Capture the cell that displays the provided text and extract its (x, y) central coordinate. 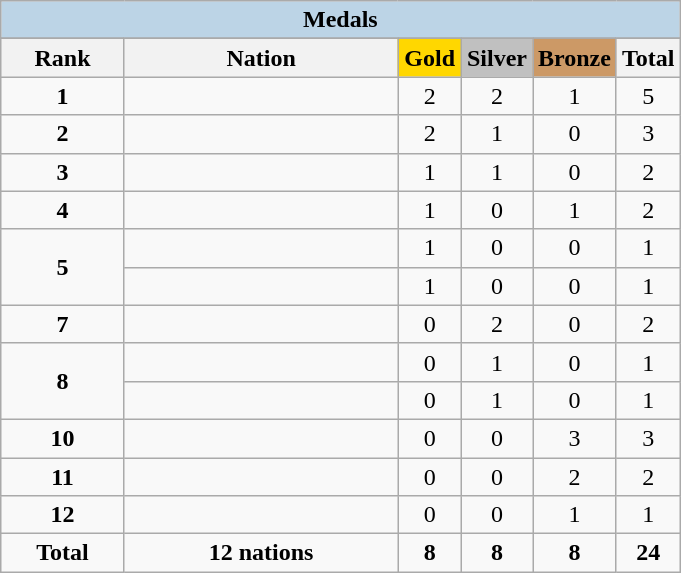
4 (63, 210)
12 nations (261, 553)
Gold (430, 58)
Rank (63, 58)
Silver (496, 58)
24 (648, 553)
12 (63, 515)
Nation (261, 58)
Bronze (574, 58)
7 (63, 324)
11 (63, 477)
10 (63, 438)
Medals (340, 20)
